Detect which cell encompasses the target text, then output its (X, Y) center coordinate. 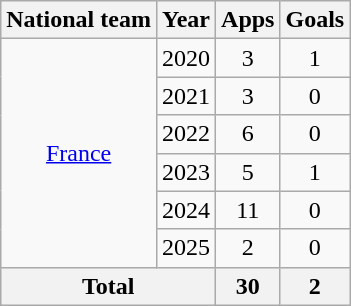
Total (108, 286)
2022 (186, 134)
2023 (186, 172)
Apps (248, 20)
2021 (186, 96)
France (79, 153)
National team (79, 20)
5 (248, 172)
11 (248, 210)
2020 (186, 58)
Goals (315, 20)
30 (248, 286)
2025 (186, 248)
Year (186, 20)
2024 (186, 210)
6 (248, 134)
